Detect which cell encompasses the target text, then output its [X, Y] center coordinate. 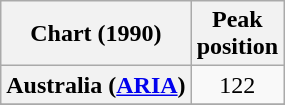
Australia (ARIA) [96, 85]
Chart (1990) [96, 34]
Peakposition [237, 34]
122 [237, 85]
